Capture the cell that displays the provided text and extract its (X, Y) central coordinate. 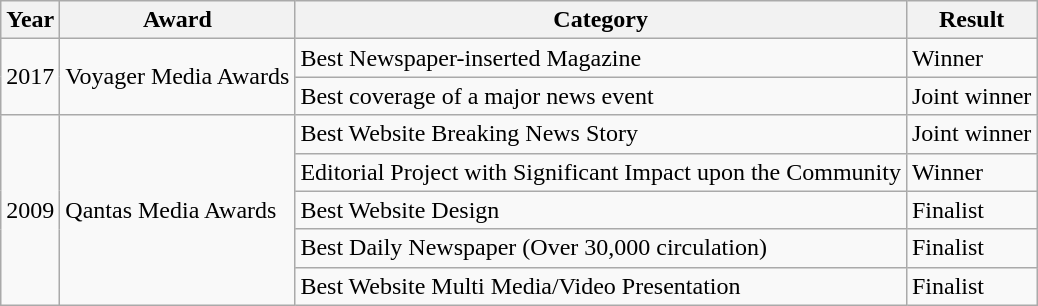
Best coverage of a major news event (601, 96)
2017 (30, 77)
Best Website Design (601, 210)
Category (601, 20)
Best Daily Newspaper (Over 30,000 circulation) (601, 248)
Year (30, 20)
Result (971, 20)
Best Website Breaking News Story (601, 134)
Editorial Project with Significant Impact upon the Community (601, 172)
Best Newspaper-inserted Magazine (601, 58)
Voyager Media Awards (178, 77)
Award (178, 20)
2009 (30, 210)
Qantas Media Awards (178, 210)
Best Website Multi Media/Video Presentation (601, 286)
